Detect which cell encompasses the target text, then output its (X, Y) center coordinate. 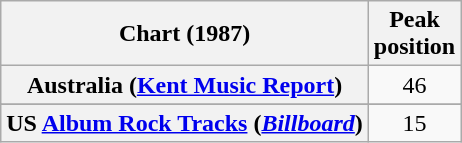
46 (414, 85)
Australia (Kent Music Report) (185, 85)
15 (414, 123)
US Album Rock Tracks (Billboard) (185, 123)
Peakposition (414, 34)
Chart (1987) (185, 34)
